Identify which cell holds the provided text, then report its (X, Y) central coordinate. 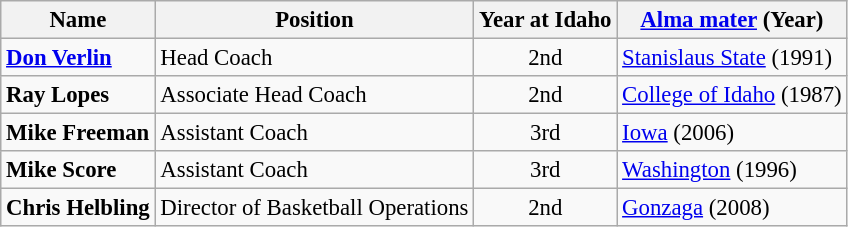
Mike Score (78, 170)
Position (314, 20)
Alma mater (Year) (732, 20)
Gonzaga (2008) (732, 208)
Director of Basketball Operations (314, 208)
Head Coach (314, 58)
Iowa (2006) (732, 133)
Name (78, 20)
Chris Helbling (78, 208)
Year at Idaho (546, 20)
Associate Head Coach (314, 95)
Mike Freeman (78, 133)
Washington (1996) (732, 170)
Don Verlin (78, 58)
Stanislaus State (1991) (732, 58)
Ray Lopes (78, 95)
College of Idaho (1987) (732, 95)
